For the text-containing cell, return its midpoint in (X, Y) coordinate format. 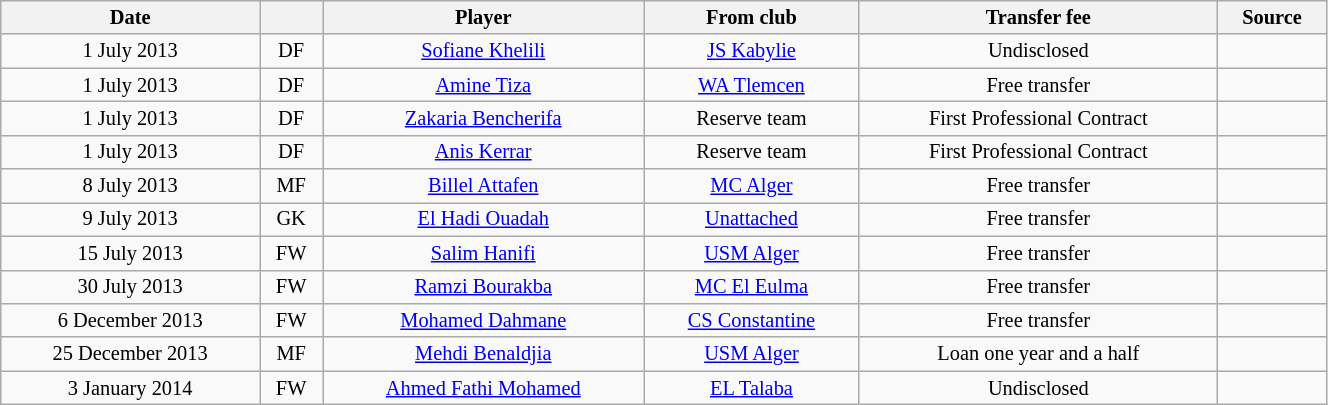
9 July 2013 (130, 219)
Player (484, 17)
JS Kabylie (752, 51)
CS Constantine (752, 320)
WA Tlemcen (752, 85)
Unattached (752, 219)
Amine Tiza (484, 85)
6 December 2013 (130, 320)
25 December 2013 (130, 354)
Billel Attafen (484, 186)
30 July 2013 (130, 287)
Date (130, 17)
Loan one year and a half (1038, 354)
GK (292, 219)
MC Alger (752, 186)
Ahmed Fathi Mohamed (484, 388)
EL Talaba (752, 388)
15 July 2013 (130, 253)
Anis Kerrar (484, 152)
Mohamed Dahmane (484, 320)
Mehdi Benaldjia (484, 354)
Zakaria Bencherifa (484, 118)
Source (1272, 17)
3 January 2014 (130, 388)
8 July 2013 (130, 186)
El Hadi Ouadah (484, 219)
From club (752, 17)
Ramzi Bourakba (484, 287)
Transfer fee (1038, 17)
Salim Hanifi (484, 253)
Sofiane Khelili (484, 51)
MC El Eulma (752, 287)
